Return the [X, Y] coordinate for the center point of the cell that contains the specified text.  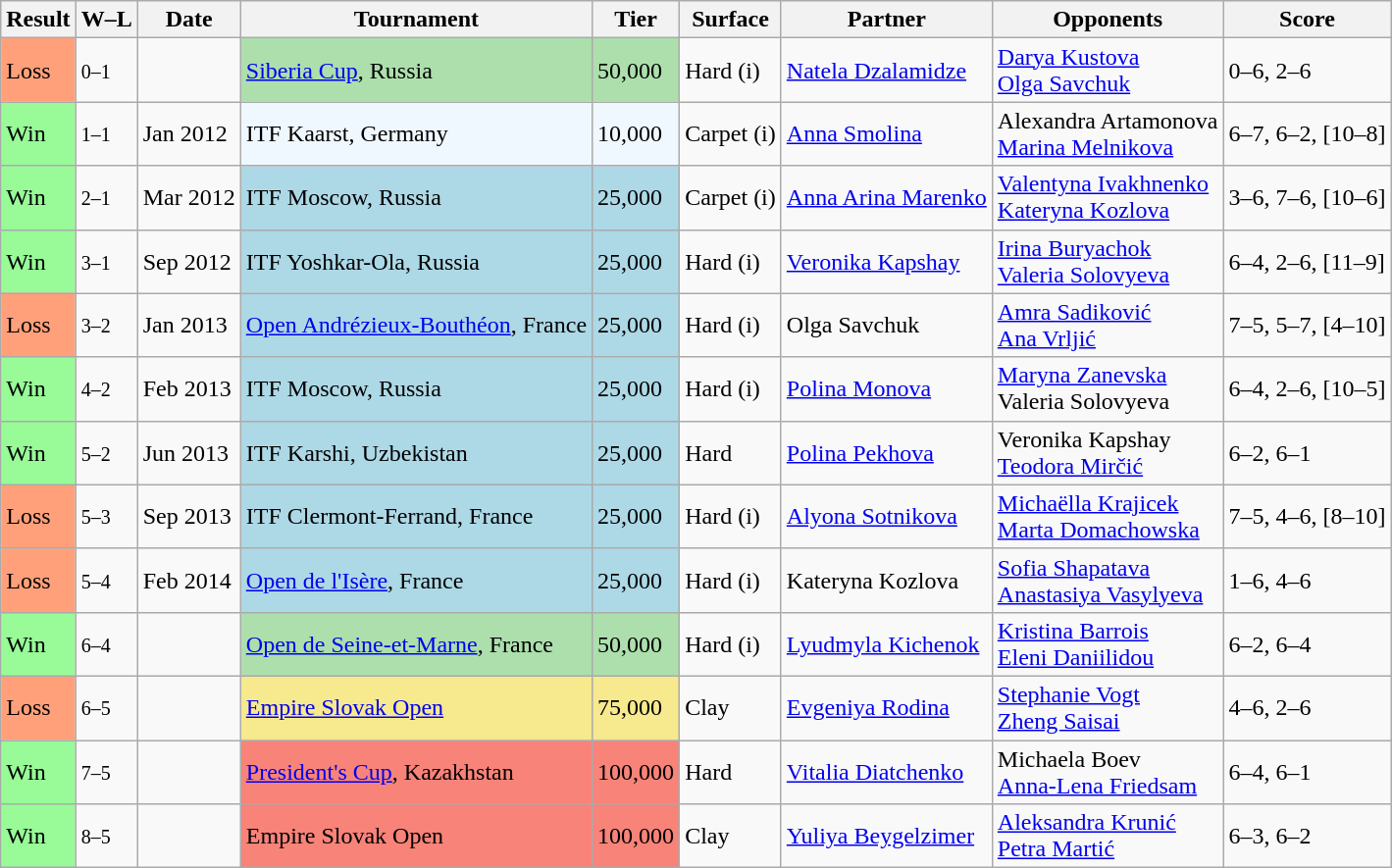
6–4, 6–1 [1307, 771]
Open de Seine-et-Marne, France [416, 643]
Olga Savchuk [887, 326]
President's Cup, Kazakhstan [416, 771]
5–4 [106, 581]
ITF Karshi, Uzbekistan [416, 453]
Anna Arina Marenko [887, 198]
6–5 [106, 708]
Maryna Zanevska Valeria Solovyeva [1108, 388]
W–L [106, 20]
5–3 [106, 516]
Date [188, 20]
2–1 [106, 198]
Yuliya Beygelzimer [887, 836]
Open de l'Isère, France [416, 581]
0–1 [106, 71]
Vitalia Diatchenko [887, 771]
Score [1307, 20]
Siberia Cup, Russia [416, 71]
1–6, 4–6 [1307, 581]
3–2 [106, 326]
Jun 2013 [188, 453]
Natela Dzalamidze [887, 71]
Lyudmyla Kichenok [887, 643]
Stephanie Vogt Zheng Saisai [1108, 708]
Kateryna Kozlova [887, 581]
0–6, 2–6 [1307, 71]
Amra Sadiković Ana Vrljić [1108, 326]
Feb 2014 [188, 581]
Jan 2012 [188, 133]
Kristina Barrois Eleni Daniilidou [1108, 643]
6–2, 6–4 [1307, 643]
Alexandra Artamonova Marina Melnikova [1108, 133]
6–3, 6–2 [1307, 836]
Anna Smolina [887, 133]
Valentyna Ivakhnenko Kateryna Kozlova [1108, 198]
Darya Kustova Olga Savchuk [1108, 71]
ITF Kaarst, Germany [416, 133]
Polina Pekhova [887, 453]
Alyona Sotnikova [887, 516]
4–2 [106, 388]
Open Andrézieux-Bouthéon, France [416, 326]
6–2, 6–1 [1307, 453]
Tournament [416, 20]
ITF Clermont-Ferrand, France [416, 516]
Veronika Kapshay Teodora Mirčić [1108, 453]
Veronika Kapshay [887, 261]
Result [38, 20]
6–4 [106, 643]
Michaëlla Krajicek Marta Domachowska [1108, 516]
75,000 [636, 708]
8–5 [106, 836]
Aleksandra Krunić Petra Martić [1108, 836]
6–4, 2–6, [11–9] [1307, 261]
Mar 2012 [188, 198]
6–4, 2–6, [10–5] [1307, 388]
5–2 [106, 453]
Michaela Boev Anna-Lena Friedsam [1108, 771]
4–6, 2–6 [1307, 708]
Surface [731, 20]
6–7, 6–2, [10–8] [1307, 133]
Evgeniya Rodina [887, 708]
1–1 [106, 133]
Sofia Shapatava Anastasiya Vasylyeva [1108, 581]
Sep 2013 [188, 516]
Tier [636, 20]
7–5, 4–6, [8–10] [1307, 516]
Irina Buryachok Valeria Solovyeva [1108, 261]
Polina Monova [887, 388]
ITF Yoshkar-Ola, Russia [416, 261]
10,000 [636, 133]
Jan 2013 [188, 326]
Partner [887, 20]
7–5 [106, 771]
3–1 [106, 261]
Feb 2013 [188, 388]
7–5, 5–7, [4–10] [1307, 326]
3–6, 7–6, [10–6] [1307, 198]
Opponents [1108, 20]
Sep 2012 [188, 261]
